From the cell containing the given text, extract its center point as (X, Y) coordinate. 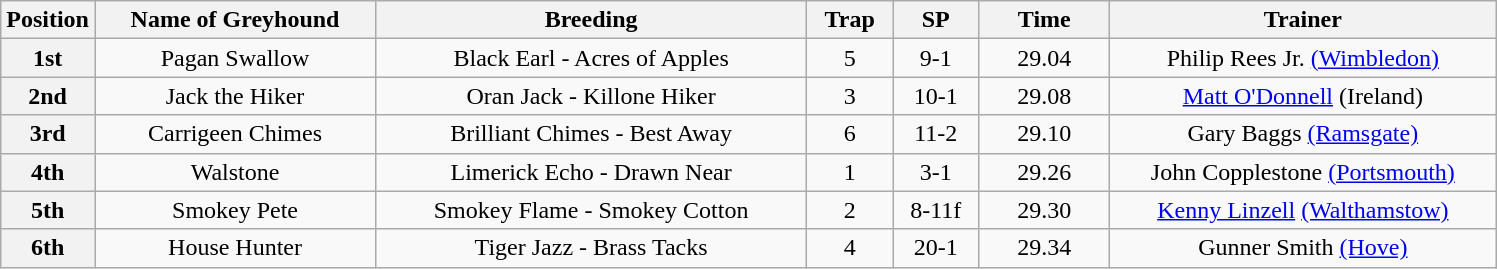
3-1 (936, 172)
SP (936, 20)
Smokey Pete (234, 210)
Jack the Hiker (234, 96)
9-1 (936, 58)
Breeding (592, 20)
Oran Jack - Killone Hiker (592, 96)
20-1 (936, 248)
29.08 (1044, 96)
29.26 (1044, 172)
Carrigeen Chimes (234, 134)
Limerick Echo - Drawn Near (592, 172)
1st (48, 58)
1 (850, 172)
29.30 (1044, 210)
29.34 (1044, 248)
House Hunter (234, 248)
29.10 (1044, 134)
Gary Baggs (Ramsgate) (1303, 134)
Trap (850, 20)
Walstone (234, 172)
Position (48, 20)
Brilliant Chimes - Best Away (592, 134)
5 (850, 58)
Gunner Smith (Hove) (1303, 248)
6 (850, 134)
Name of Greyhound (234, 20)
Trainer (1303, 20)
3 (850, 96)
Pagan Swallow (234, 58)
Tiger Jazz - Brass Tacks (592, 248)
11-2 (936, 134)
5th (48, 210)
John Copplestone (Portsmouth) (1303, 172)
29.04 (1044, 58)
4th (48, 172)
Matt O'Donnell (Ireland) (1303, 96)
Black Earl - Acres of Apples (592, 58)
2nd (48, 96)
3rd (48, 134)
Kenny Linzell (Walthamstow) (1303, 210)
4 (850, 248)
6th (48, 248)
8-11f (936, 210)
Time (1044, 20)
2 (850, 210)
10-1 (936, 96)
Philip Rees Jr. (Wimbledon) (1303, 58)
Smokey Flame - Smokey Cotton (592, 210)
